Detect which cell encompasses the target text, then output its (x, y) center coordinate. 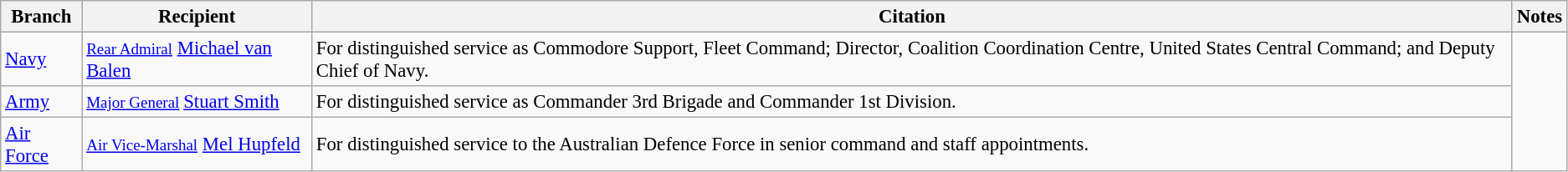
Notes (1540, 17)
Branch (42, 17)
Army (42, 102)
For distinguished service as Commander 3rd Brigade and Commander 1st Division. (912, 102)
Air Force (42, 145)
For distinguished service to the Australian Defence Force in senior command and staff appointments. (912, 145)
Air Vice-Marshal Mel Hupfeld (197, 145)
Rear Admiral Michael van Balen (197, 60)
Recipient (197, 17)
Navy (42, 60)
Major General Stuart Smith (197, 102)
Citation (912, 17)
